From the cell containing the given text, extract its center point as [x, y] coordinate. 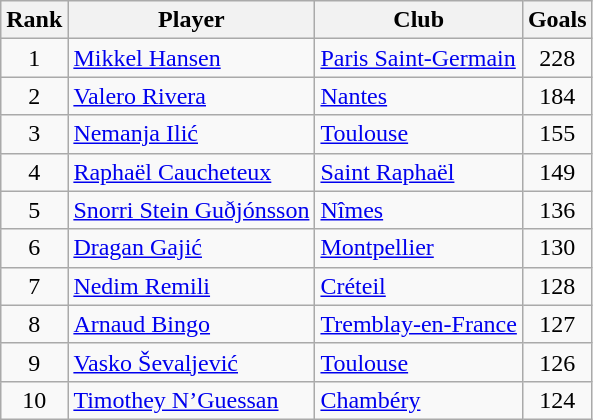
1 [34, 58]
228 [557, 58]
10 [34, 400]
130 [557, 248]
9 [34, 362]
Rank [34, 20]
Tremblay-en-France [418, 324]
Paris Saint-Germain [418, 58]
Goals [557, 20]
8 [34, 324]
7 [34, 286]
6 [34, 248]
124 [557, 400]
Valero Rivera [192, 96]
Arnaud Bingo [192, 324]
136 [557, 210]
Nantes [418, 96]
149 [557, 172]
Nîmes [418, 210]
Player [192, 20]
Mikkel Hansen [192, 58]
Vasko Ševaljević [192, 362]
Nemanja Ilić [192, 134]
155 [557, 134]
Dragan Gajić [192, 248]
126 [557, 362]
184 [557, 96]
Montpellier [418, 248]
Timothey N’Guessan [192, 400]
128 [557, 286]
Saint Raphaël [418, 172]
Raphaël Caucheteux [192, 172]
3 [34, 134]
Snorri Stein Guðjónsson [192, 210]
5 [34, 210]
4 [34, 172]
2 [34, 96]
127 [557, 324]
Chambéry [418, 400]
Créteil [418, 286]
Nedim Remili [192, 286]
Club [418, 20]
